Provide the (x, y) coordinate of the cell's center where the given text is located.  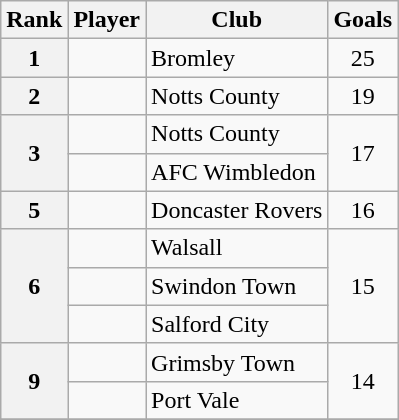
Salford City (237, 324)
5 (34, 210)
15 (363, 286)
Rank (34, 20)
Grimsby Town (237, 362)
Player (107, 20)
1 (34, 58)
Goals (363, 20)
Bromley (237, 58)
Club (237, 20)
Walsall (237, 248)
16 (363, 210)
Port Vale (237, 400)
6 (34, 286)
25 (363, 58)
Doncaster Rovers (237, 210)
AFC Wimbledon (237, 172)
Swindon Town (237, 286)
19 (363, 96)
3 (34, 153)
9 (34, 381)
17 (363, 153)
2 (34, 96)
14 (363, 381)
